From the cell containing the given text, extract its center point as [x, y] coordinate. 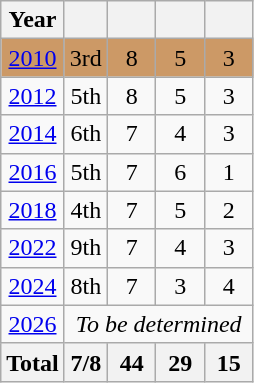
2024 [33, 286]
2010 [33, 58]
2022 [33, 248]
44 [132, 362]
Year [33, 20]
6th [86, 134]
1 [228, 172]
15 [228, 362]
9th [86, 248]
To be determined [158, 324]
2012 [33, 96]
2018 [33, 210]
3rd [86, 58]
2026 [33, 324]
6 [180, 172]
8th [86, 286]
2016 [33, 172]
7/8 [86, 362]
2 [228, 210]
4th [86, 210]
29 [180, 362]
2014 [33, 134]
Total [33, 362]
